For the text-containing cell, return its midpoint in [x, y] coordinate format. 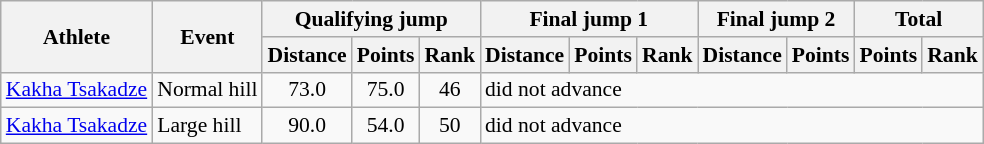
Athlete [76, 36]
Total [919, 19]
Event [207, 36]
46 [450, 90]
75.0 [386, 90]
Normal hill [207, 90]
Qualifying jump [371, 19]
50 [450, 126]
Final jump 1 [589, 19]
73.0 [306, 90]
Large hill [207, 126]
Final jump 2 [776, 19]
54.0 [386, 126]
90.0 [306, 126]
